Provide the (x, y) coordinate of the cell's center where the given text is located.  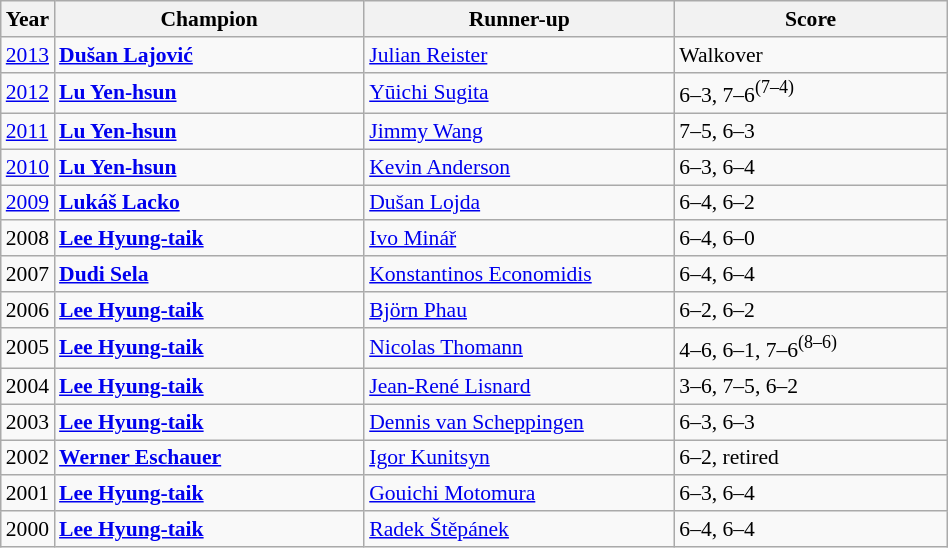
Dušan Lojda (519, 203)
6–3, 6–3 (810, 422)
Jimmy Wang (519, 132)
Julian Reister (519, 55)
Igor Kunitsyn (519, 458)
Dušan Lajović (209, 55)
Champion (209, 19)
6–4, 6–2 (810, 203)
Yūichi Sugita (519, 92)
Dudi Sela (209, 274)
Nicolas Thomann (519, 348)
Radek Štěpánek (519, 529)
Werner Eschauer (209, 458)
2009 (28, 203)
2001 (28, 494)
Björn Phau (519, 310)
Dennis van Scheppingen (519, 422)
2006 (28, 310)
2008 (28, 239)
6–2, 6–2 (810, 310)
Walkover (810, 55)
2003 (28, 422)
2010 (28, 167)
2002 (28, 458)
2011 (28, 132)
2007 (28, 274)
Jean-René Lisnard (519, 387)
Lukáš Lacko (209, 203)
2013 (28, 55)
6–4, 6–0 (810, 239)
Year (28, 19)
2012 (28, 92)
7–5, 6–3 (810, 132)
6–2, retired (810, 458)
Gouichi Motomura (519, 494)
Konstantinos Economidis (519, 274)
Ivo Minář (519, 239)
2004 (28, 387)
Score (810, 19)
2005 (28, 348)
Kevin Anderson (519, 167)
4–6, 6–1, 7–6(8–6) (810, 348)
Runner-up (519, 19)
3–6, 7–5, 6–2 (810, 387)
6–3, 7–6(7–4) (810, 92)
2000 (28, 529)
